Capture the cell that displays the provided text and extract its (x, y) central coordinate. 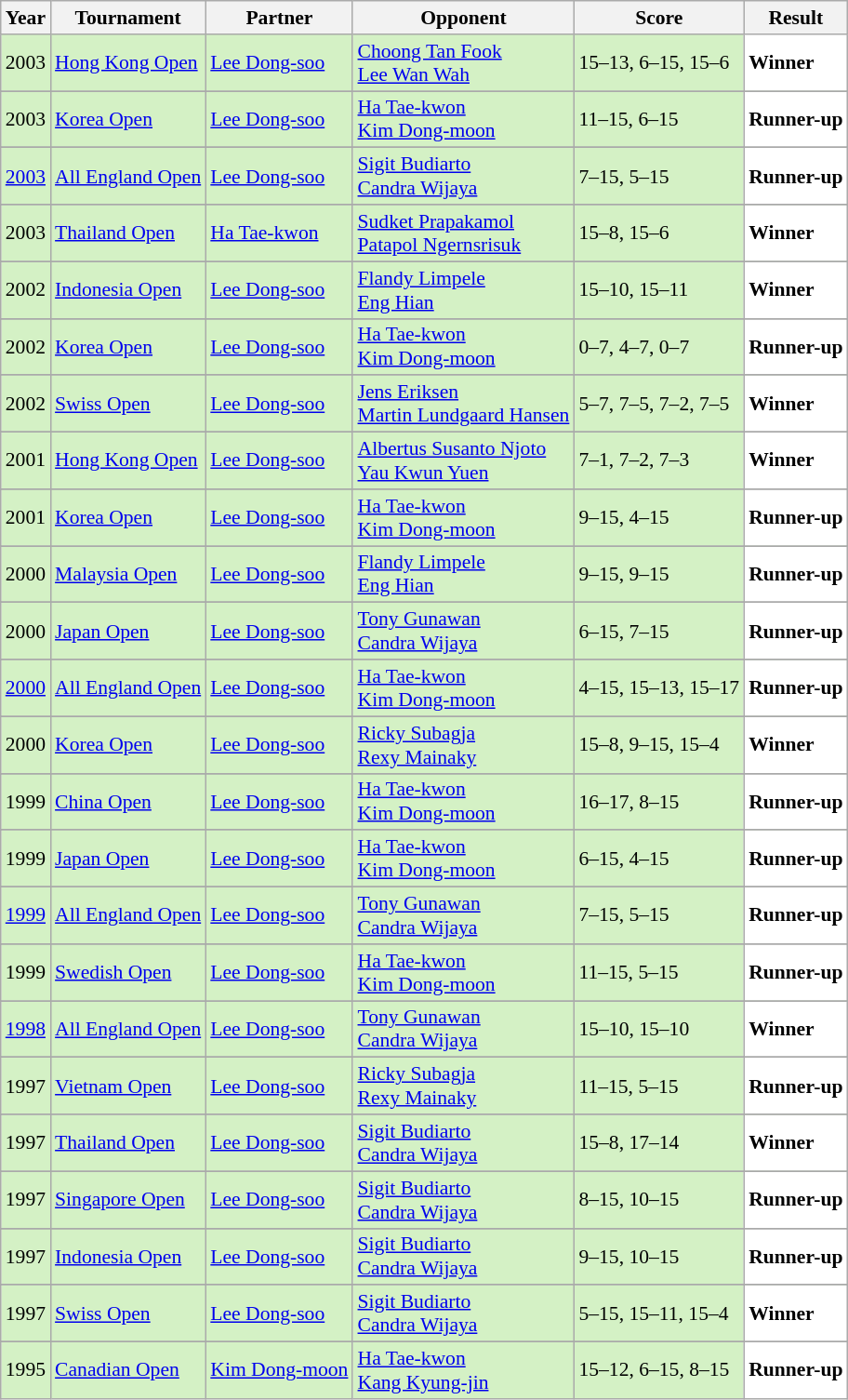
Partner (279, 18)
8–15, 10–15 (658, 1200)
Jens Eriksen Martin Lundgaard Hansen (463, 404)
Tournament (128, 18)
5–15, 15–11, 15–4 (658, 1313)
9–15, 4–15 (658, 517)
Kim Dong-moon (279, 1371)
Year (26, 18)
6–15, 4–15 (658, 860)
Choong Tan Fook Lee Wan Wah (463, 63)
Albertus Susanto Njoto Yau Kwun Yuen (463, 461)
15–12, 6–15, 8–15 (658, 1371)
5–7, 7–5, 7–2, 7–5 (658, 404)
1995 (26, 1371)
15–10, 15–11 (658, 290)
Singapore Open (128, 1200)
Score (658, 18)
Malaysia Open (128, 575)
15–8, 17–14 (658, 1142)
11–15, 6–15 (658, 119)
9–15, 9–15 (658, 575)
0–7, 4–7, 0–7 (658, 346)
China Open (128, 802)
6–15, 7–15 (658, 631)
Ha Tae-kwon (279, 233)
Result (796, 18)
16–17, 8–15 (658, 802)
1998 (26, 1029)
4–15, 15–13, 15–17 (658, 688)
15–8, 15–6 (658, 233)
Vietnam Open (128, 1087)
Canadian Open (128, 1371)
Sudket Prapakamol Patapol Ngernsrisuk (463, 233)
15–10, 15–10 (658, 1029)
15–13, 6–15, 15–6 (658, 63)
Ha Tae-kwon Kang Kyung-jin (463, 1371)
9–15, 10–15 (658, 1256)
Opponent (463, 18)
15–8, 9–15, 15–4 (658, 744)
Swedish Open (128, 973)
7–1, 7–2, 7–3 (658, 461)
